Extract the [x, y] coordinate from the center of the cell holding the provided text.  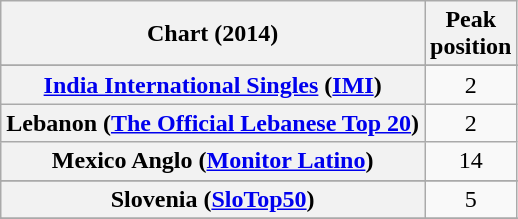
5 [471, 199]
Peakposition [471, 34]
14 [471, 161]
Lebanon (The Official Lebanese Top 20) [213, 123]
Chart (2014) [213, 34]
India International Singles (IMI) [213, 85]
Slovenia (SloTop50) [213, 199]
Mexico Anglo (Monitor Latino) [213, 161]
